Return the [X, Y] coordinate for the center point of the cell that contains the specified text.  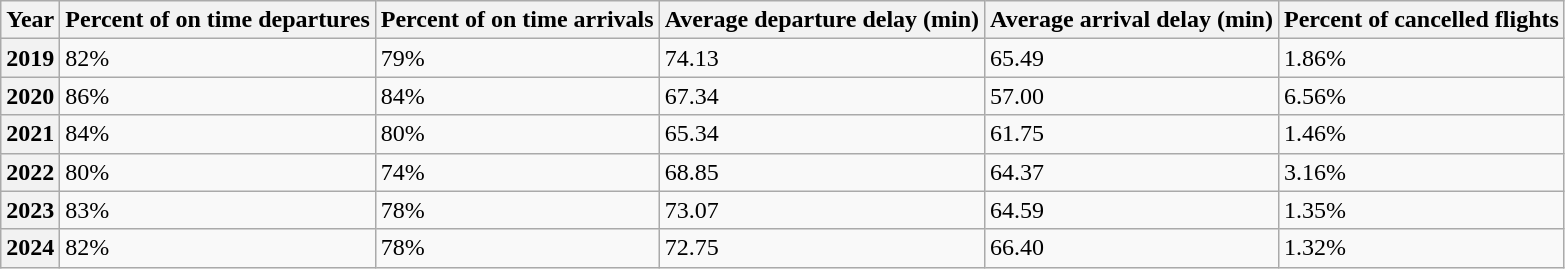
74% [517, 172]
Average arrival delay (min) [1132, 20]
73.07 [822, 210]
67.34 [822, 96]
Percent of on time arrivals [517, 20]
2023 [30, 210]
64.37 [1132, 172]
64.59 [1132, 210]
2019 [30, 58]
74.13 [822, 58]
79% [517, 58]
65.49 [1132, 58]
Year [30, 20]
2020 [30, 96]
2022 [30, 172]
Percent of cancelled flights [1421, 20]
Percent of on time departures [218, 20]
86% [218, 96]
1.35% [1421, 210]
1.32% [1421, 248]
1.46% [1421, 134]
83% [218, 210]
1.86% [1421, 58]
6.56% [1421, 96]
57.00 [1132, 96]
72.75 [822, 248]
2021 [30, 134]
66.40 [1132, 248]
Average departure delay (min) [822, 20]
3.16% [1421, 172]
65.34 [822, 134]
68.85 [822, 172]
2024 [30, 248]
61.75 [1132, 134]
